Pinpoint the cell where the given text exists, returning its [X, Y] midpoint coordinate. 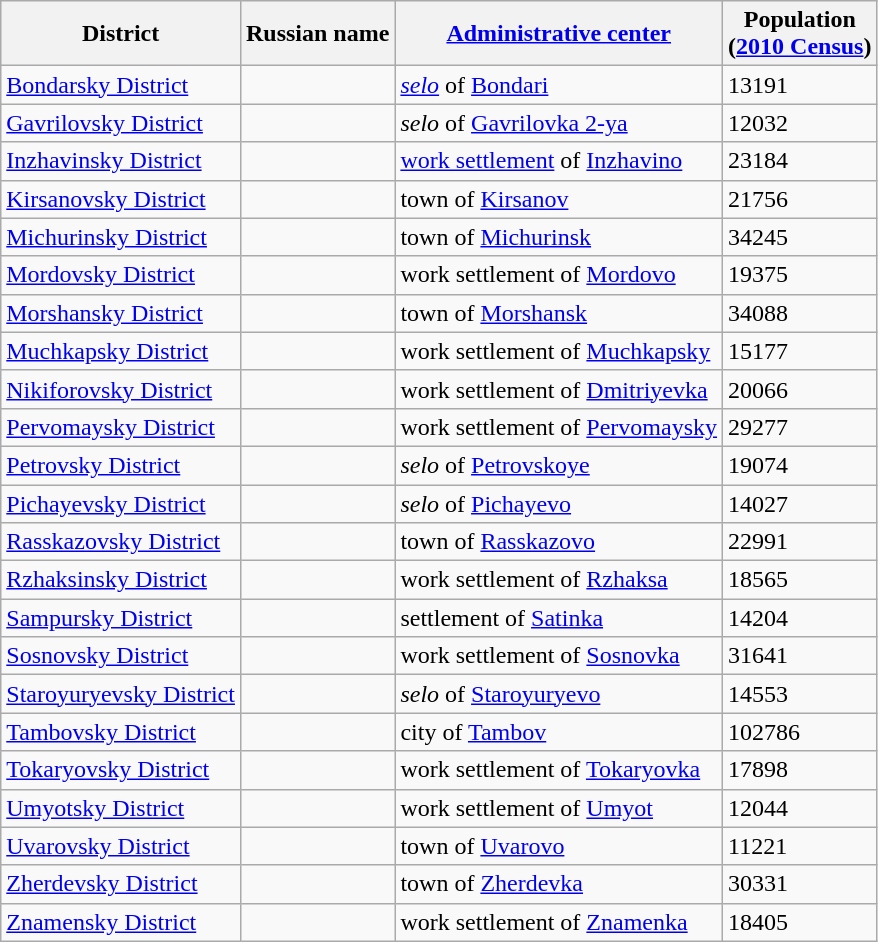
Gavrilovsky District [121, 123]
30331 [800, 884]
23184 [800, 161]
Petrovsky District [121, 465]
29277 [800, 427]
Muchkapsky District [121, 351]
Administrative center [559, 34]
work settlement of Muchkapsky [559, 351]
15177 [800, 351]
Russian name [317, 34]
Rzhaksinsky District [121, 580]
work settlement of Mordovo [559, 275]
18565 [800, 580]
12032 [800, 123]
102786 [800, 732]
selo of Staroyuryevo [559, 694]
work settlement of Znamenka [559, 922]
town of Uvarovo [559, 846]
19375 [800, 275]
Inzhavinsky District [121, 161]
work settlement of Rzhaksa [559, 580]
work settlement of Umyot [559, 808]
34088 [800, 313]
Pervomaysky District [121, 427]
work settlement of Tokaryovka [559, 770]
town of Zherdevka [559, 884]
22991 [800, 542]
Bondarsky District [121, 85]
Tokaryovsky District [121, 770]
selo of Gavrilovka 2-ya [559, 123]
19074 [800, 465]
Morshansky District [121, 313]
12044 [800, 808]
Staroyuryevsky District [121, 694]
city of Tambov [559, 732]
town of Kirsanov [559, 199]
selo of Bondari [559, 85]
Znamensky District [121, 922]
20066 [800, 389]
Sampursky District [121, 618]
Kirsanovsky District [121, 199]
town of Michurinsk [559, 237]
31641 [800, 656]
Zherdevsky District [121, 884]
selo of Petrovskoye [559, 465]
work settlement of Dmitriyevka [559, 389]
town of Morshansk [559, 313]
work settlement of Inzhavino [559, 161]
selo of Pichayevo [559, 503]
Umyotsky District [121, 808]
Uvarovsky District [121, 846]
14204 [800, 618]
14553 [800, 694]
14027 [800, 503]
Tambovsky District [121, 732]
settlement of Satinka [559, 618]
Michurinsky District [121, 237]
21756 [800, 199]
District [121, 34]
17898 [800, 770]
Population(2010 Census) [800, 34]
Sosnovsky District [121, 656]
work settlement of Sosnovka [559, 656]
Nikiforovsky District [121, 389]
13191 [800, 85]
34245 [800, 237]
18405 [800, 922]
Rasskazovsky District [121, 542]
town of Rasskazovo [559, 542]
11221 [800, 846]
work settlement of Pervomaysky [559, 427]
Pichayevsky District [121, 503]
Mordovsky District [121, 275]
